Locate the cell with the specified text and output its (x, y) center coordinate. 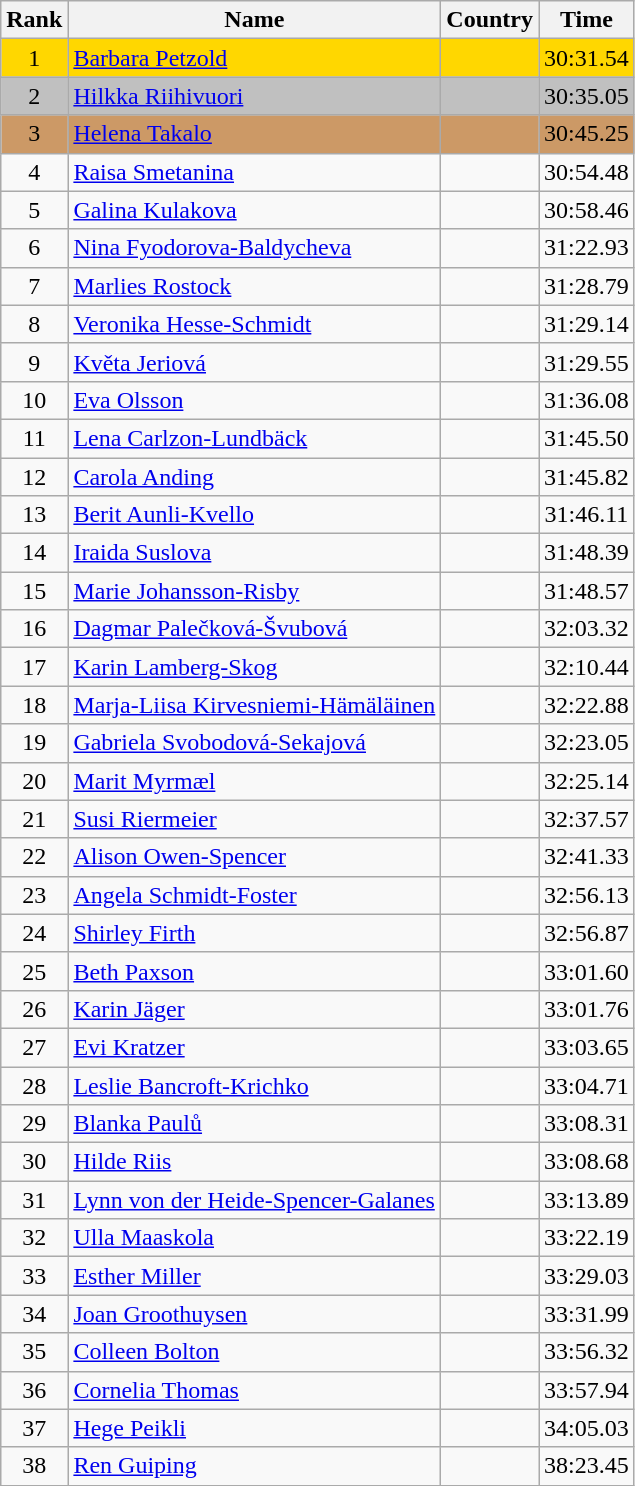
Hege Peikli (254, 1428)
33:56.32 (587, 1352)
31:48.39 (587, 553)
32:56.87 (587, 933)
31:46.11 (587, 515)
13 (34, 515)
33:04.71 (587, 1085)
Iraida Suslova (254, 553)
20 (34, 781)
Marlies Rostock (254, 286)
Ulla Maaskola (254, 1238)
Dagmar Palečková-Švubová (254, 629)
2 (34, 96)
19 (34, 743)
Nina Fyodorova-Baldycheva (254, 248)
31:45.50 (587, 438)
Evi Kratzer (254, 1047)
32:22.88 (587, 705)
33:13.89 (587, 1200)
38:23.45 (587, 1466)
14 (34, 553)
32:56.13 (587, 895)
Leslie Bancroft-Krichko (254, 1085)
Květa Jeriová (254, 362)
Cornelia Thomas (254, 1390)
Time (587, 20)
35 (34, 1352)
Alison Owen-Spencer (254, 857)
32:37.57 (587, 819)
33:31.99 (587, 1314)
32:03.32 (587, 629)
33:08.68 (587, 1162)
Hilde Riis (254, 1162)
Helena Takalo (254, 134)
Marie Johansson-Risby (254, 591)
32:41.33 (587, 857)
34 (34, 1314)
5 (34, 210)
Carola Anding (254, 477)
32:23.05 (587, 743)
33:03.65 (587, 1047)
Angela Schmidt-Foster (254, 895)
Blanka Paulů (254, 1124)
Beth Paxson (254, 971)
Barbara Petzold (254, 58)
11 (34, 438)
36 (34, 1390)
18 (34, 705)
8 (34, 324)
27 (34, 1047)
Susi Riermeier (254, 819)
1 (34, 58)
23 (34, 895)
31:45.82 (587, 477)
25 (34, 971)
10 (34, 400)
16 (34, 629)
34:05.03 (587, 1428)
Marja-Liisa Kirvesniemi-Hämäläinen (254, 705)
33:29.03 (587, 1276)
31:29.14 (587, 324)
30:31.54 (587, 58)
Hilkka Riihivuori (254, 96)
26 (34, 1009)
32:25.14 (587, 781)
Eva Olsson (254, 400)
31:48.57 (587, 591)
38 (34, 1466)
31:28.79 (587, 286)
Colleen Bolton (254, 1352)
24 (34, 933)
Lynn von der Heide-Spencer-Galanes (254, 1200)
17 (34, 667)
Veronika Hesse-Schmidt (254, 324)
Galina Kulakova (254, 210)
33:01.60 (587, 971)
6 (34, 248)
9 (34, 362)
3 (34, 134)
31:36.08 (587, 400)
Lena Carlzon-Lundbäck (254, 438)
30:58.46 (587, 210)
Karin Jäger (254, 1009)
33:08.31 (587, 1124)
12 (34, 477)
Marit Myrmæl (254, 781)
Name (254, 20)
33:57.94 (587, 1390)
33 (34, 1276)
Esther Miller (254, 1276)
33:01.76 (587, 1009)
22 (34, 857)
37 (34, 1428)
30:35.05 (587, 96)
15 (34, 591)
Gabriela Svobodová-Sekajová (254, 743)
28 (34, 1085)
4 (34, 172)
Country (490, 20)
33:22.19 (587, 1238)
31:29.55 (587, 362)
Ren Guiping (254, 1466)
Berit Aunli-Kvello (254, 515)
31 (34, 1200)
31:22.93 (587, 248)
21 (34, 819)
30:54.48 (587, 172)
30 (34, 1162)
Rank (34, 20)
30:45.25 (587, 134)
Joan Groothuysen (254, 1314)
Raisa Smetanina (254, 172)
Karin Lamberg-Skog (254, 667)
32 (34, 1238)
Shirley Firth (254, 933)
32:10.44 (587, 667)
7 (34, 286)
29 (34, 1124)
